Find where the given text appears and provide that cell's center as (X, Y) coordinate. 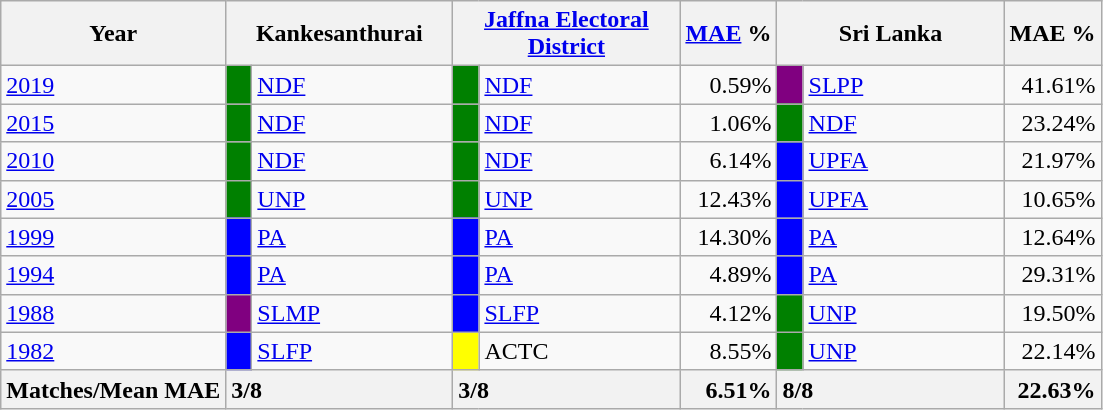
23.24% (1052, 123)
2005 (114, 199)
22.63% (1052, 389)
Jaffna Electoral District (566, 34)
10.65% (1052, 199)
SLMP (352, 313)
6.51% (728, 389)
1.06% (728, 123)
12.64% (1052, 237)
14.30% (728, 237)
12.43% (728, 199)
0.59% (728, 85)
8/8 (890, 389)
ACTC (580, 351)
Sri Lanka (890, 34)
1994 (114, 275)
41.61% (1052, 85)
1999 (114, 237)
21.97% (1052, 161)
19.50% (1052, 313)
8.55% (728, 351)
Year (114, 34)
Matches/Mean MAE (114, 389)
4.89% (728, 275)
29.31% (1052, 275)
2019 (114, 85)
Kankesanthurai (340, 34)
22.14% (1052, 351)
2015 (114, 123)
6.14% (728, 161)
SLPP (904, 85)
1982 (114, 351)
2010 (114, 161)
4.12% (728, 313)
1988 (114, 313)
